For the text-containing cell, return its midpoint in (X, Y) coordinate format. 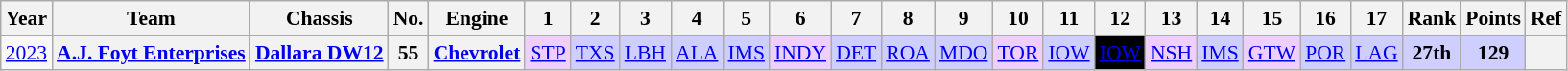
GTW (1272, 53)
LBH (645, 53)
55 (409, 53)
Chevrolet (478, 53)
27th (1432, 53)
13 (1171, 18)
Engine (478, 18)
Chassis (320, 18)
2 (595, 18)
8 (908, 18)
No. (409, 18)
10 (1017, 18)
9 (963, 18)
2023 (27, 53)
17 (1376, 18)
Rank (1432, 18)
15 (1272, 18)
DET (856, 53)
Team (152, 18)
16 (1325, 18)
1 (547, 18)
NSH (1171, 53)
ALA (697, 53)
Dallara DW12 (320, 53)
INDY (800, 53)
TXS (595, 53)
LAG (1376, 53)
STP (547, 53)
4 (697, 18)
12 (1121, 18)
A.J. Foyt Enterprises (152, 53)
6 (800, 18)
MDO (963, 53)
Ref (1546, 18)
129 (1493, 53)
TOR (1017, 53)
Points (1493, 18)
3 (645, 18)
5 (747, 18)
POR (1325, 53)
11 (1069, 18)
7 (856, 18)
Year (27, 18)
ROA (908, 53)
14 (1221, 18)
